Output the [x, y] coordinate of the center of the cell containing the given text.  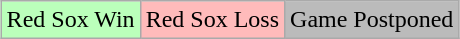
Red Sox Win [70, 20]
Game Postponed [372, 20]
Red Sox Loss [212, 20]
